Return [x, y] of the center of cell containing provided text 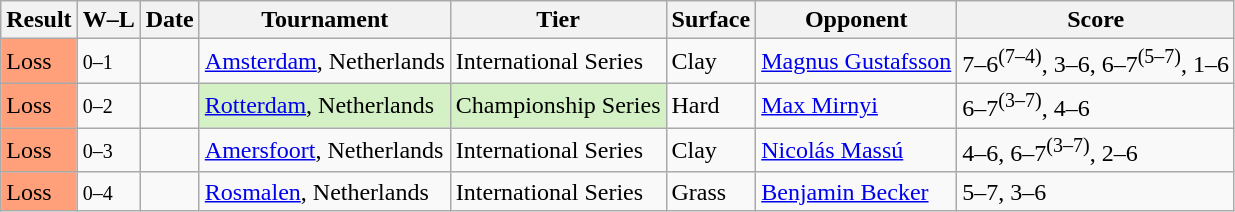
Nicolás Massú [856, 150]
Opponent [856, 20]
7–6(7–4), 3–6, 6–7(5–7), 1–6 [1096, 62]
Date [170, 20]
Surface [711, 20]
Max Mirnyi [856, 106]
Hard [711, 106]
Result [39, 20]
Rotterdam, Netherlands [324, 106]
0–1 [108, 62]
Tier [558, 20]
0–4 [108, 191]
5–7, 3–6 [1096, 191]
Amsterdam, Netherlands [324, 62]
Benjamin Becker [856, 191]
Rosmalen, Netherlands [324, 191]
Championship Series [558, 106]
Amersfoort, Netherlands [324, 150]
Score [1096, 20]
W–L [108, 20]
6–7(3–7), 4–6 [1096, 106]
Magnus Gustafsson [856, 62]
Grass [711, 191]
4–6, 6–7(3–7), 2–6 [1096, 150]
Tournament [324, 20]
0–2 [108, 106]
0–3 [108, 150]
